Return (x, y) of the center of cell containing provided text 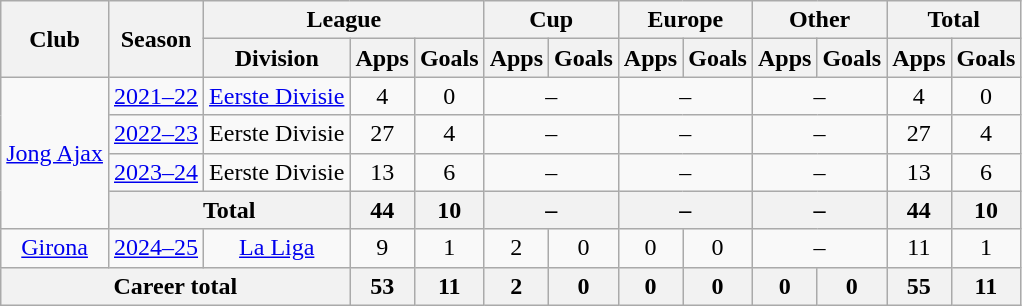
Career total (176, 286)
2023–24 (156, 172)
La Liga (277, 248)
League (344, 20)
Girona (55, 248)
Division (277, 58)
53 (382, 286)
Other (819, 20)
55 (919, 286)
Cup (551, 20)
Europe (685, 20)
9 (382, 248)
2022–23 (156, 134)
Season (156, 39)
Jong Ajax (55, 153)
Club (55, 39)
2024–25 (156, 248)
2021–22 (156, 96)
